For the text-containing cell, return its midpoint in (X, Y) coordinate format. 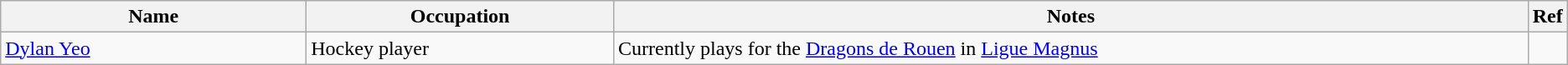
Name (154, 17)
Hockey player (461, 48)
Currently plays for the Dragons de Rouen in Ligue Magnus (1070, 48)
Ref (1548, 17)
Occupation (461, 17)
Notes (1070, 17)
Dylan Yeo (154, 48)
